Extract the (X, Y) coordinate from the center of the cell holding the provided text.  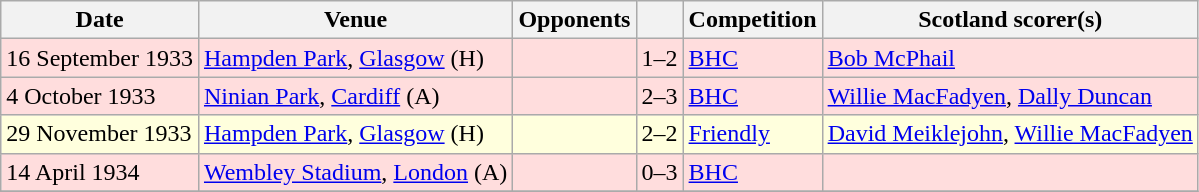
2–3 (660, 96)
0–3 (660, 172)
Bob McPhail (1010, 58)
Competition (752, 20)
Willie MacFadyen, Dally Duncan (1010, 96)
David Meiklejohn, Willie MacFadyen (1010, 134)
16 September 1933 (100, 58)
Opponents (574, 20)
Venue (355, 20)
2–2 (660, 134)
1–2 (660, 58)
Friendly (752, 134)
4 October 1933 (100, 96)
Scotland scorer(s) (1010, 20)
Ninian Park, Cardiff (A) (355, 96)
Date (100, 20)
Wembley Stadium, London (A) (355, 172)
14 April 1934 (100, 172)
29 November 1933 (100, 134)
